Return the (x, y) coordinate for the center point of the cell that contains the specified text.  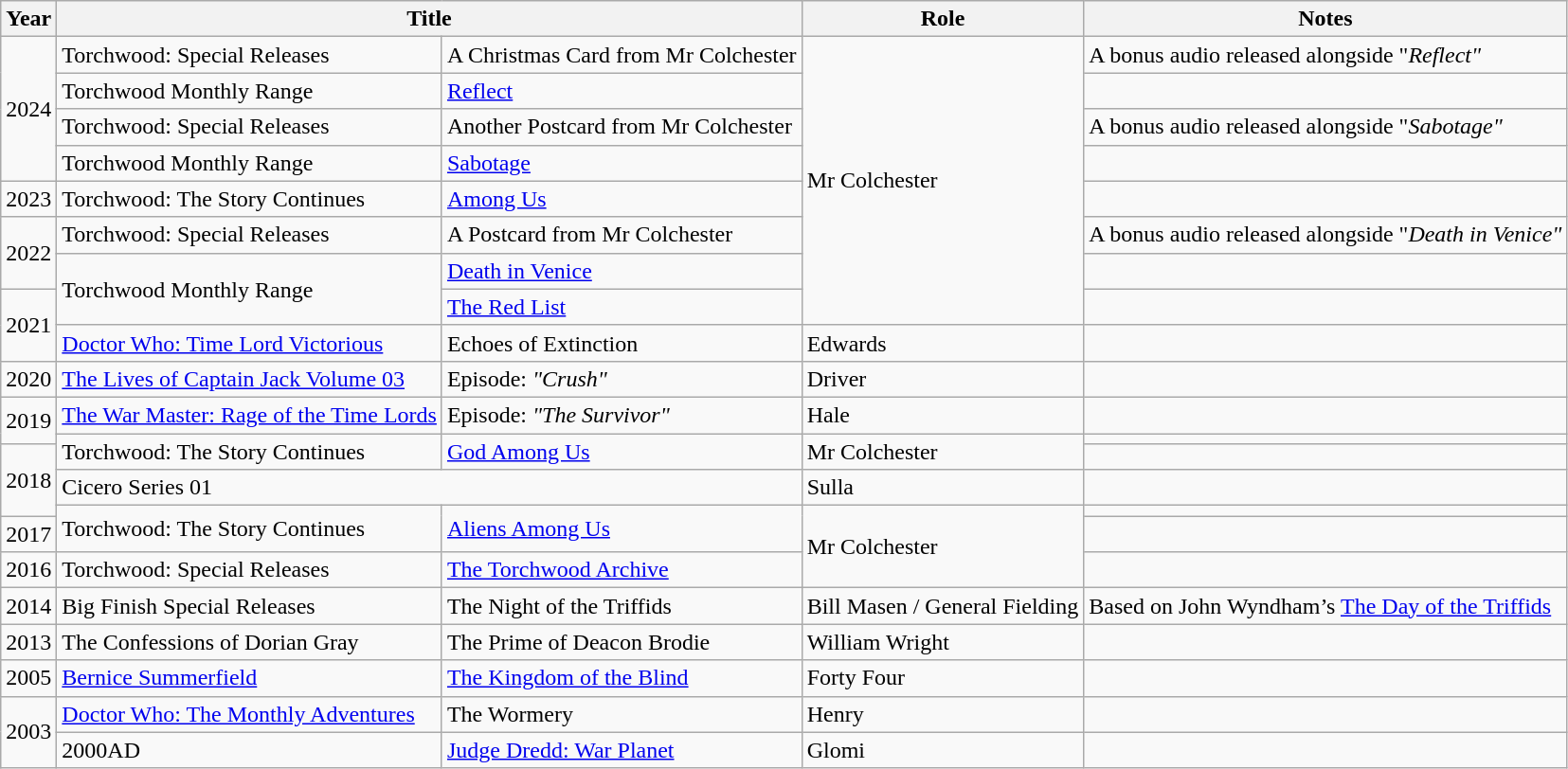
A bonus audio released alongside "Reflect" (1325, 55)
Judge Dredd: War Planet (622, 750)
Reflect (622, 91)
Episode: "The Survivor" (622, 415)
2017 (28, 534)
The Lives of Captain Jack Volume 03 (250, 379)
The Torchwood Archive (622, 570)
The Confessions of Dorian Gray (250, 642)
2016 (28, 570)
Big Finish Special Releases (250, 606)
Doctor Who: Time Lord Victorious (250, 343)
Glomi (943, 750)
2003 (28, 732)
Notes (1325, 19)
2013 (28, 642)
A bonus audio released alongside "Sabotage" (1325, 127)
Driver (943, 379)
Hale (943, 415)
God Among Us (622, 452)
The Night of the Triffids (622, 606)
Role (943, 19)
Sabotage (622, 163)
2000AD (250, 750)
The Wormery (622, 714)
Edwards (943, 343)
2021 (28, 325)
Episode: "Crush" (622, 379)
The War Master: Rage of the Time Lords (250, 415)
The Prime of Deacon Brodie (622, 642)
Forty Four (943, 678)
Aliens Among Us (622, 528)
2020 (28, 379)
Another Postcard from Mr Colchester (622, 127)
Henry (943, 714)
2014 (28, 606)
A Christmas Card from Mr Colchester (622, 55)
Based on John Wyndham’s The Day of the Triffids (1325, 606)
2023 (28, 199)
Death in Venice (622, 271)
2024 (28, 109)
Bernice Summerfield (250, 678)
Cicero Series 01 (429, 488)
Title (429, 19)
2018 (28, 480)
2019 (28, 420)
The Red List (622, 307)
Sulla (943, 488)
The Kingdom of the Blind (622, 678)
A bonus audio released alongside "Death in Venice" (1325, 235)
Year (28, 19)
Among Us (622, 199)
Doctor Who: The Monthly Adventures (250, 714)
2022 (28, 253)
A Postcard from Mr Colchester (622, 235)
Echoes of Extinction (622, 343)
Bill Masen / General Fielding (943, 606)
2005 (28, 678)
William Wright (943, 642)
